Scan for the cell matching the given text and deliver its (X, Y) coordinate at center. 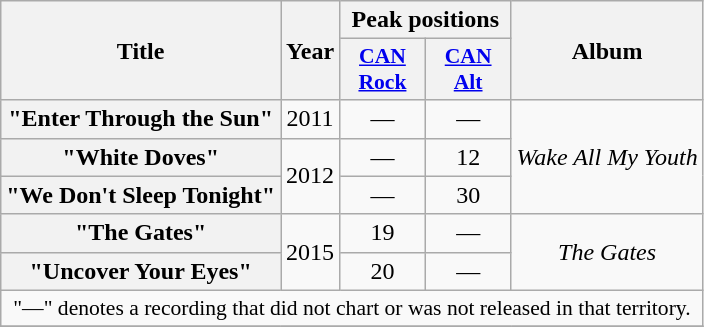
Title (141, 50)
2011 (310, 119)
The Gates (607, 252)
Album (607, 50)
"White Doves" (141, 157)
Wake All My Youth (607, 157)
CANRock (383, 70)
Peak positions (426, 20)
12 (468, 157)
20 (383, 271)
Year (310, 50)
30 (468, 195)
"We Don't Sleep Tonight" (141, 195)
CANAlt (468, 70)
"Uncover Your Eyes" (141, 271)
19 (383, 233)
"—" denotes a recording that did not chart or was not released in that territory. (352, 308)
2015 (310, 252)
"Enter Through the Sun" (141, 119)
"The Gates" (141, 233)
2012 (310, 176)
